Detect which cell encompasses the target text, then output its [X, Y] center coordinate. 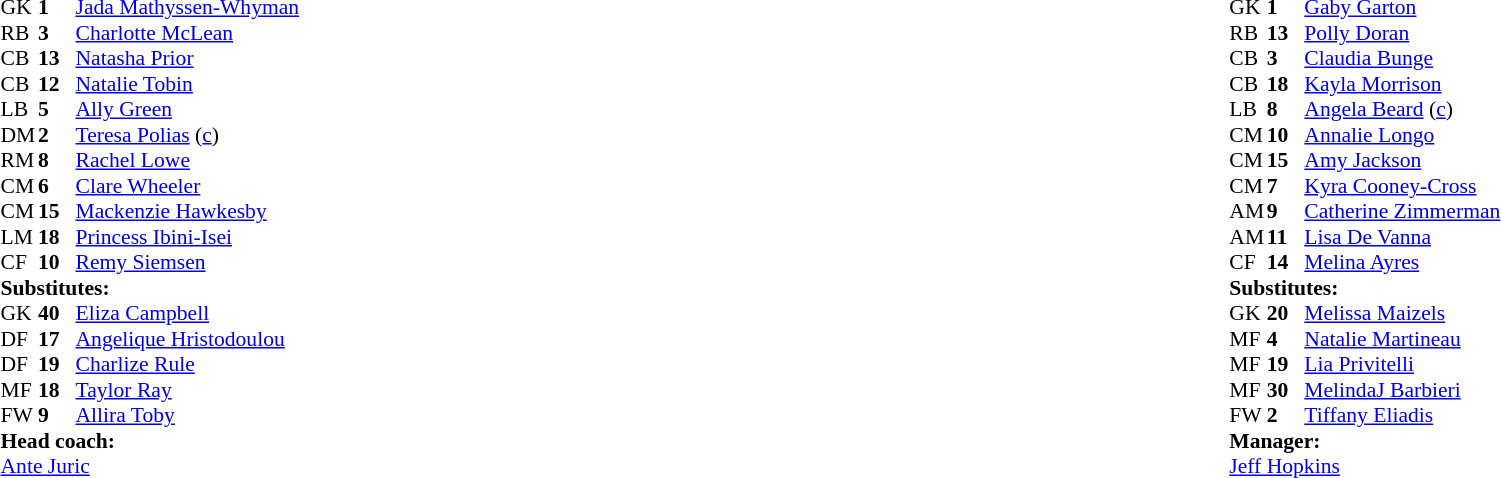
Natalie Martineau [1402, 339]
Claudia Bunge [1402, 59]
Teresa Polias (c) [188, 135]
Eliza Campbell [188, 313]
Kyra Cooney-Cross [1402, 186]
17 [57, 339]
RM [19, 161]
12 [57, 84]
LM [19, 237]
Head coach: [150, 441]
Taylor Ray [188, 390]
Clare Wheeler [188, 186]
Melina Ayres [1402, 263]
7 [1286, 186]
4 [1286, 339]
Kayla Morrison [1402, 84]
Mackenzie Hawkesby [188, 211]
40 [57, 313]
Amy Jackson [1402, 161]
11 [1286, 237]
Lia Privitelli [1402, 365]
Charlize Rule [188, 365]
6 [57, 186]
Polly Doran [1402, 33]
Manager: [1364, 441]
Angela Beard (c) [1402, 109]
30 [1286, 390]
Lisa De Vanna [1402, 237]
Natasha Prior [188, 59]
Ally Green [188, 109]
20 [1286, 313]
Princess Ibini-Isei [188, 237]
Annalie Longo [1402, 135]
Angelique Hristodoulou [188, 339]
Allira Toby [188, 415]
Catherine Zimmerman [1402, 211]
Tiffany Eliadis [1402, 415]
DM [19, 135]
5 [57, 109]
Natalie Tobin [188, 84]
Charlotte McLean [188, 33]
Melissa Maizels [1402, 313]
MelindaJ Barbieri [1402, 390]
14 [1286, 263]
Rachel Lowe [188, 161]
Remy Siemsen [188, 263]
